Return (X, Y) of the center of cell containing provided text 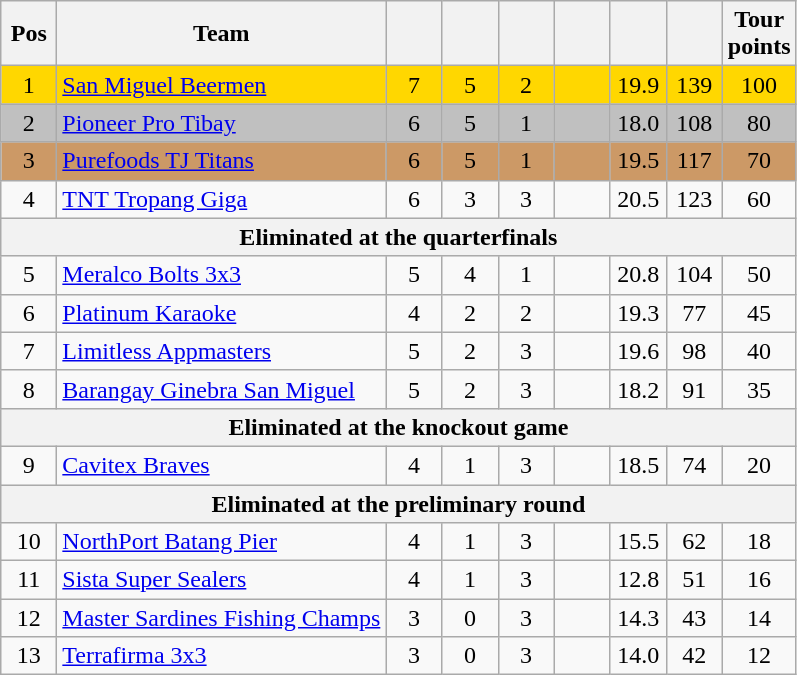
45 (759, 313)
123 (694, 199)
43 (694, 618)
19.6 (638, 351)
19.3 (638, 313)
80 (759, 123)
Cavitex Braves (222, 465)
Master Sardines Fishing Champs (222, 618)
Meralco Bolts 3x3 (222, 275)
19.9 (638, 85)
104 (694, 275)
Barangay Ginebra San Miguel (222, 389)
10 (29, 542)
74 (694, 465)
35 (759, 389)
40 (759, 351)
20.8 (638, 275)
42 (694, 656)
TNT Tropang Giga (222, 199)
108 (694, 123)
13 (29, 656)
Terrafirma 3x3 (222, 656)
117 (694, 161)
100 (759, 85)
18.2 (638, 389)
Limitless Appmasters (222, 351)
19.5 (638, 161)
18 (759, 542)
77 (694, 313)
8 (29, 389)
60 (759, 199)
15.5 (638, 542)
14 (759, 618)
14.0 (638, 656)
Team (222, 34)
20.5 (638, 199)
Sista Super Sealers (222, 580)
NorthPort Batang Pier (222, 542)
Purefoods TJ Titans (222, 161)
Pos (29, 34)
12.8 (638, 580)
20 (759, 465)
70 (759, 161)
San Miguel Beermen (222, 85)
91 (694, 389)
62 (694, 542)
51 (694, 580)
Eliminated at the knockout game (398, 427)
18.0 (638, 123)
18.5 (638, 465)
Platinum Karaoke (222, 313)
Tour points (759, 34)
Eliminated at the quarterfinals (398, 237)
11 (29, 580)
Pioneer Pro Tibay (222, 123)
139 (694, 85)
14.3 (638, 618)
98 (694, 351)
16 (759, 580)
Eliminated at the preliminary round (398, 503)
50 (759, 275)
9 (29, 465)
